Capture the cell that displays the provided text and extract its [x, y] central coordinate. 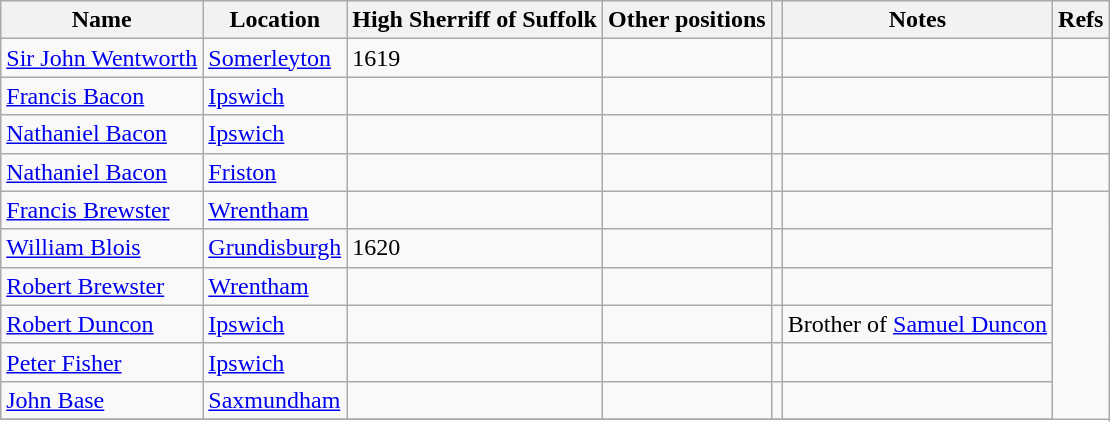
Francis Brewster [102, 210]
Refs [1081, 20]
Robert Brewster [102, 286]
1619 [475, 58]
Robert Duncon [102, 324]
Name [102, 20]
Friston [275, 172]
William Blois [102, 248]
Grundisburgh [275, 248]
Brother of Samuel Duncon [917, 324]
John Base [102, 400]
Saxmundham [275, 400]
Location [275, 20]
Other positions [686, 20]
High Sherriff of Suffolk [475, 20]
Somerleyton [275, 58]
Notes [917, 20]
Sir John Wentworth [102, 58]
Francis Bacon [102, 96]
1620 [475, 248]
Peter Fisher [102, 362]
